Extract the (X, Y) coordinate from the center of the cell holding the provided text.  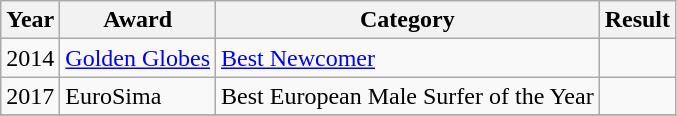
Golden Globes (138, 58)
2014 (30, 58)
Best Newcomer (408, 58)
Category (408, 20)
Year (30, 20)
2017 (30, 96)
Award (138, 20)
EuroSima (138, 96)
Best European Male Surfer of the Year (408, 96)
Result (637, 20)
